Pinpoint the cell where the given text exists, returning its (x, y) midpoint coordinate. 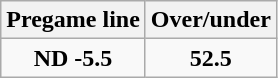
ND -5.5 (74, 58)
Pregame line (74, 20)
52.5 (210, 58)
Over/under (210, 20)
